For the text-containing cell, return its midpoint in [x, y] coordinate format. 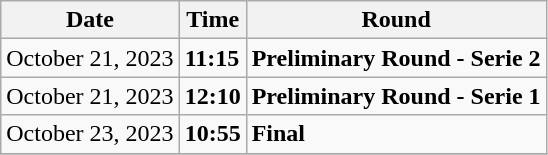
Date [90, 20]
October 23, 2023 [90, 134]
Preliminary Round - Serie 1 [396, 96]
Time [212, 20]
Round [396, 20]
12:10 [212, 96]
Preliminary Round - Serie 2 [396, 58]
Final [396, 134]
11:15 [212, 58]
10:55 [212, 134]
